Return [x, y] of the center of cell containing provided text 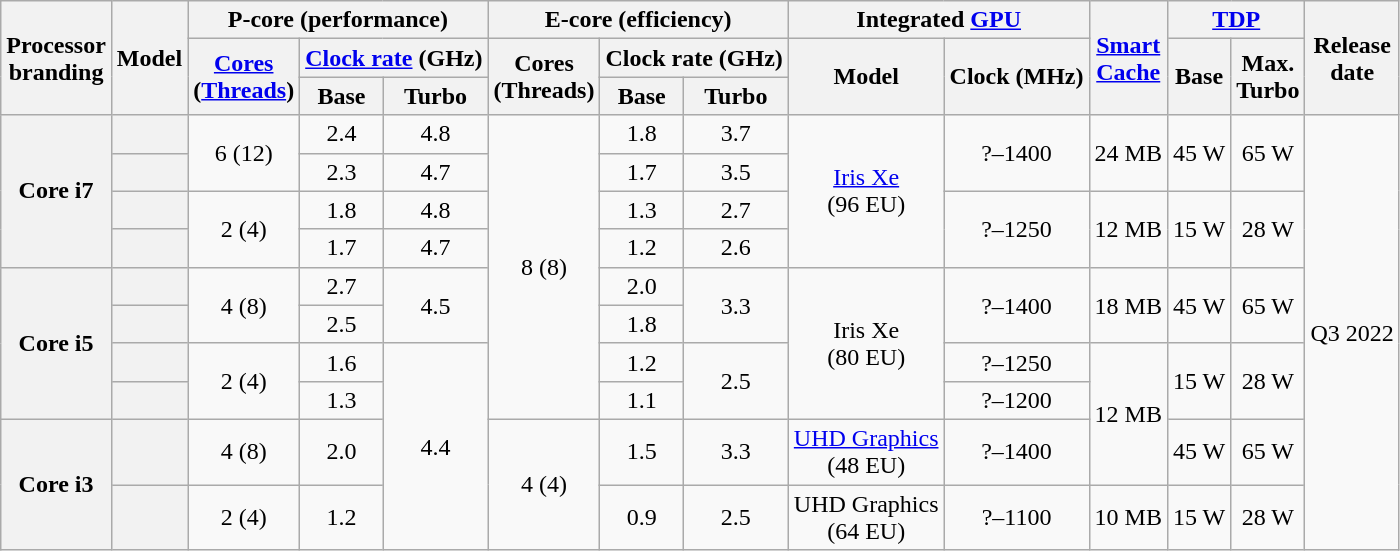
Core i5 [56, 343]
18 MB [1128, 305]
10 MB [1128, 516]
4.4 [436, 446]
UHD Graphics(48 EU) [866, 452]
2.4 [342, 134]
0.9 [642, 516]
24 MB [1128, 153]
Iris Xe(96 EU) [866, 191]
4.5 [436, 305]
E-core (efficiency) [638, 20]
Core i7 [56, 191]
3.5 [736, 172]
Iris Xe(80 EU) [866, 343]
Processorbranding [56, 58]
Clock (MHz) [1016, 77]
TDP [1236, 20]
Integrated GPU [938, 20]
Q3 2022 [1352, 332]
UHD Graphics(64 EU) [866, 516]
Max.Turbo [1268, 77]
3.7 [736, 134]
6 (12) [244, 153]
SmartCache [1128, 58]
?–1100 [1016, 516]
8 (8) [544, 267]
Core i3 [56, 484]
1.1 [642, 400]
2.3 [342, 172]
1.6 [342, 362]
2.6 [736, 248]
?–1200 [1016, 400]
P-core (performance) [338, 20]
4 (4) [544, 484]
Releasedate [1352, 58]
1.5 [642, 452]
